Provide the (x, y) coordinate of the cell's center where the given text is located.  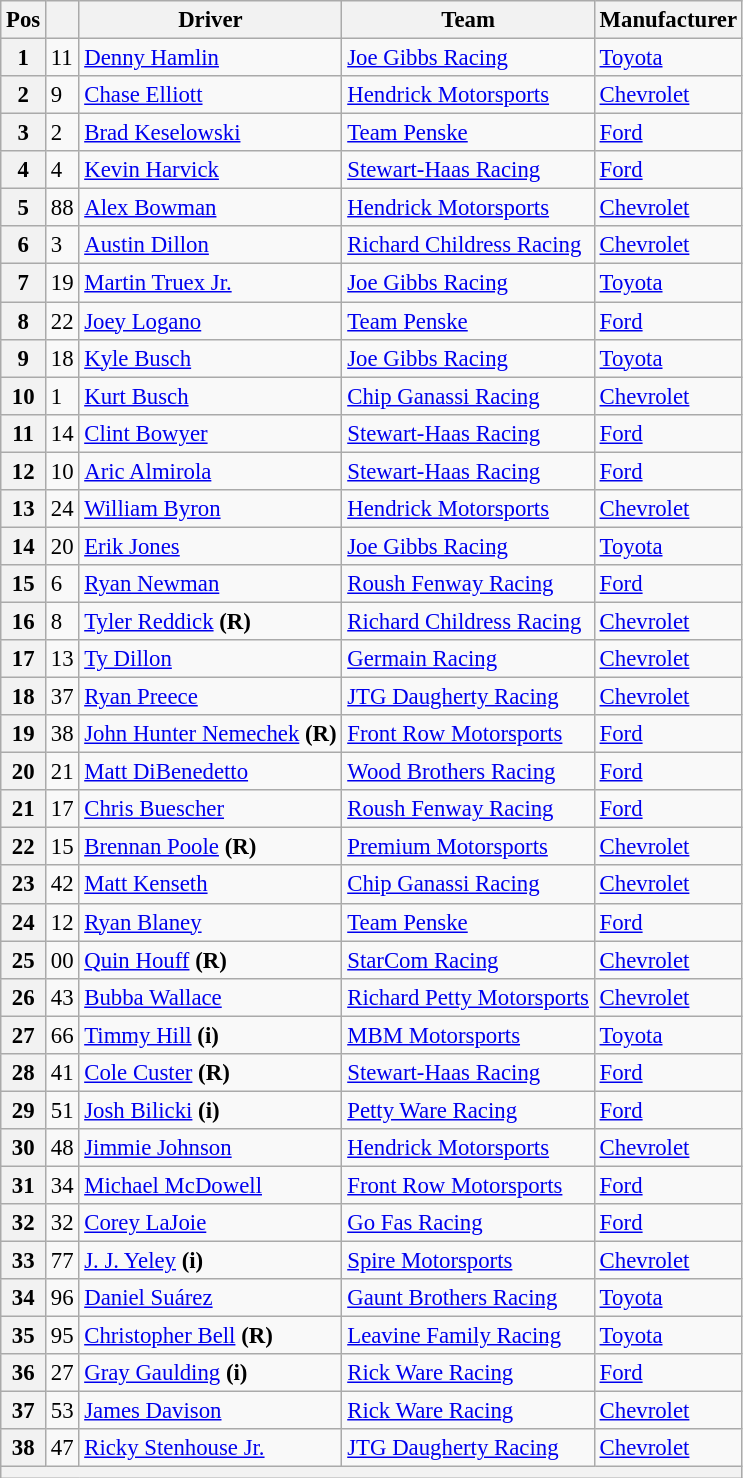
7 (24, 283)
Germain Racing (468, 659)
John Hunter Nemechek (R) (210, 734)
Josh Bilicki (i) (210, 1110)
48 (62, 1148)
Pos (24, 20)
Ty Dillon (210, 659)
Driver (210, 20)
53 (62, 1411)
42 (62, 885)
Chris Buescher (210, 809)
Austin Dillon (210, 245)
Premium Motorsports (468, 847)
StarCom Racing (468, 960)
96 (62, 1298)
Gray Gaulding (i) (210, 1373)
Bubba Wallace (210, 997)
Leavine Family Racing (468, 1336)
Clint Bowyer (210, 433)
29 (24, 1110)
Christopher Bell (R) (210, 1336)
Chase Elliott (210, 95)
47 (62, 1449)
Gaunt Brothers Racing (468, 1298)
William Byron (210, 509)
28 (24, 1073)
Ryan Newman (210, 584)
Team (468, 20)
26 (24, 997)
35 (24, 1336)
Matt Kenseth (210, 885)
J. J. Yeley (i) (210, 1261)
43 (62, 997)
23 (24, 885)
James Davison (210, 1411)
Ryan Blaney (210, 922)
Brad Keselowski (210, 133)
Corey LaJoie (210, 1223)
Michael McDowell (210, 1185)
88 (62, 208)
Denny Hamlin (210, 58)
33 (24, 1261)
66 (62, 1035)
51 (62, 1110)
Matt DiBenedetto (210, 772)
Jimmie Johnson (210, 1148)
Go Fas Racing (468, 1223)
Erik Jones (210, 546)
5 (24, 208)
Daniel Suárez (210, 1298)
Quin Houff (R) (210, 960)
Kevin Harvick (210, 170)
25 (24, 960)
Wood Brothers Racing (468, 772)
Ryan Preece (210, 697)
Tyler Reddick (R) (210, 621)
Richard Petty Motorsports (468, 997)
Manufacturer (668, 20)
Kyle Busch (210, 358)
Brennan Poole (R) (210, 847)
Spire Motorsports (468, 1261)
Martin Truex Jr. (210, 283)
36 (24, 1373)
Aric Almirola (210, 471)
30 (24, 1148)
Cole Custer (R) (210, 1073)
MBM Motorsports (468, 1035)
Timmy Hill (i) (210, 1035)
95 (62, 1336)
Kurt Busch (210, 396)
Ricky Stenhouse Jr. (210, 1449)
41 (62, 1073)
Petty Ware Racing (468, 1110)
16 (24, 621)
Alex Bowman (210, 208)
77 (62, 1261)
31 (24, 1185)
00 (62, 960)
Joey Logano (210, 321)
